Locate the cell with the specified text and output its [x, y] center coordinate. 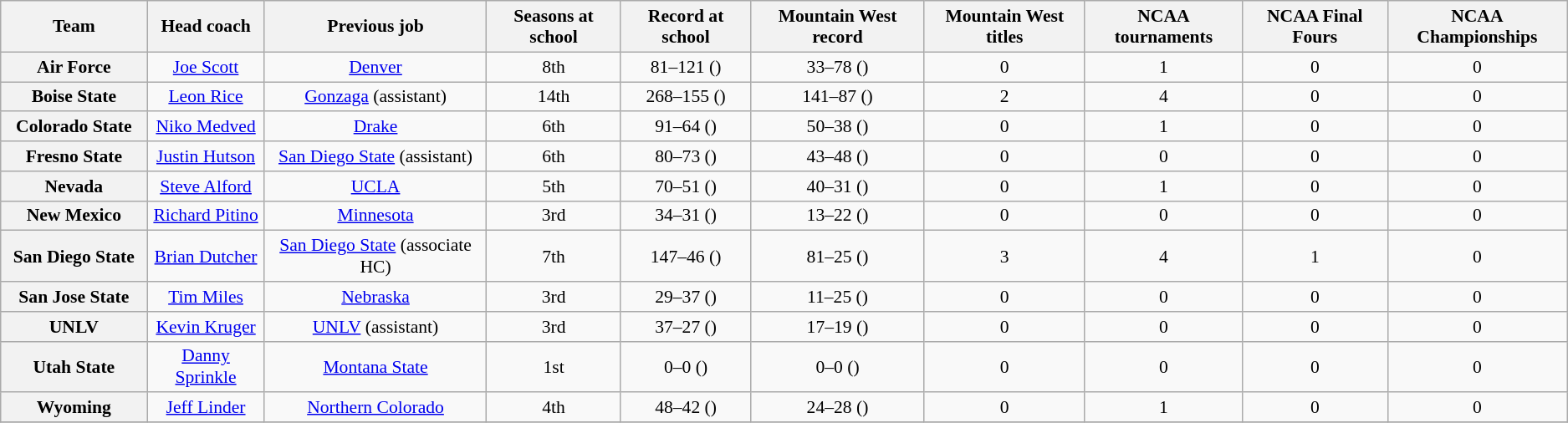
Montana State [375, 366]
2 [1004, 97]
Record at school [686, 27]
Steve Alford [206, 186]
14th [554, 97]
29–37 () [686, 297]
Niko Medved [206, 127]
91–64 () [686, 127]
24–28 () [838, 408]
Mountain West record [838, 27]
UNLV (assistant) [375, 327]
Boise State [74, 97]
NCAA Championships [1477, 27]
11–25 () [838, 297]
48–42 () [686, 408]
81–121 () [686, 67]
Jeff Linder [206, 408]
San Diego State [74, 256]
Tim Miles [206, 297]
1st [554, 366]
NCAA Final Fours [1315, 27]
5th [554, 186]
Fresno State [74, 156]
34–31 () [686, 216]
43–48 () [838, 156]
Leon Rice [206, 97]
Justin Hutson [206, 156]
Nevada [74, 186]
Team [74, 27]
Northern Colorado [375, 408]
Mountain West titles [1004, 27]
Richard Pitino [206, 216]
7th [554, 256]
Colorado State [74, 127]
Minnesota [375, 216]
San Diego State (associate HC) [375, 256]
40–31 () [838, 186]
80–73 () [686, 156]
Gonzaga (assistant) [375, 97]
37–27 () [686, 327]
147–46 () [686, 256]
4th [554, 408]
Joe Scott [206, 67]
141–87 () [838, 97]
Denver [375, 67]
70–51 () [686, 186]
Kevin Kruger [206, 327]
8th [554, 67]
Head coach [206, 27]
50–38 () [838, 127]
Nebraska [375, 297]
Danny Sprinkle [206, 366]
3 [1004, 256]
81–25 () [838, 256]
Drake [375, 127]
33–78 () [838, 67]
Air Force [74, 67]
Seasons at school [554, 27]
Utah State [74, 366]
San Diego State (assistant) [375, 156]
Previous job [375, 27]
UNLV [74, 327]
San Jose State [74, 297]
NCAA tournaments [1163, 27]
New Mexico [74, 216]
13–22 () [838, 216]
Wyoming [74, 408]
Brian Dutcher [206, 256]
17–19 () [838, 327]
UCLA [375, 186]
268–155 () [686, 97]
